Pinpoint the cell where the given text exists, returning its (X, Y) midpoint coordinate. 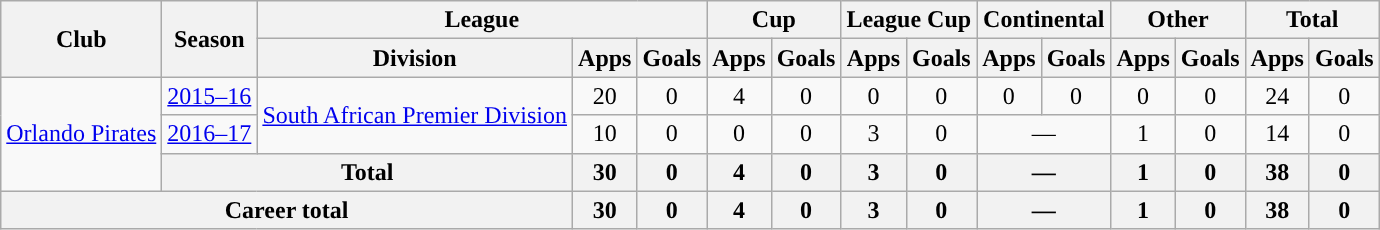
Season (210, 39)
2015–16 (210, 96)
Career total (287, 210)
20 (605, 96)
Orlando Pirates (82, 134)
South African Premier Division (415, 115)
Division (415, 58)
Continental (1044, 20)
Club (82, 39)
24 (1277, 96)
14 (1277, 134)
League (482, 20)
Other (1178, 20)
League Cup (909, 20)
2016–17 (210, 134)
10 (605, 134)
Cup (774, 20)
